Provide the (x, y) coordinate of the cell's center where the given text is located.  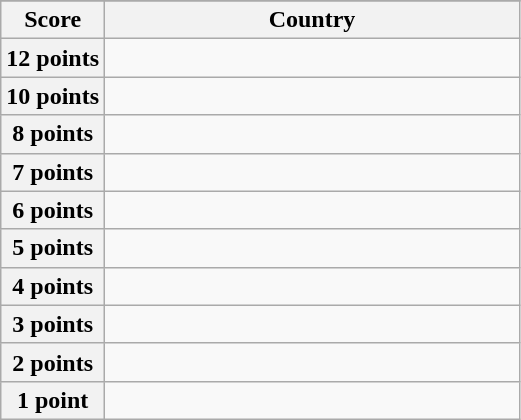
3 points (53, 324)
6 points (53, 210)
Score (53, 20)
4 points (53, 286)
1 point (53, 400)
8 points (53, 134)
10 points (53, 96)
Country (312, 20)
5 points (53, 248)
12 points (53, 58)
2 points (53, 362)
7 points (53, 172)
